Return (x, y) of the center of cell containing provided text 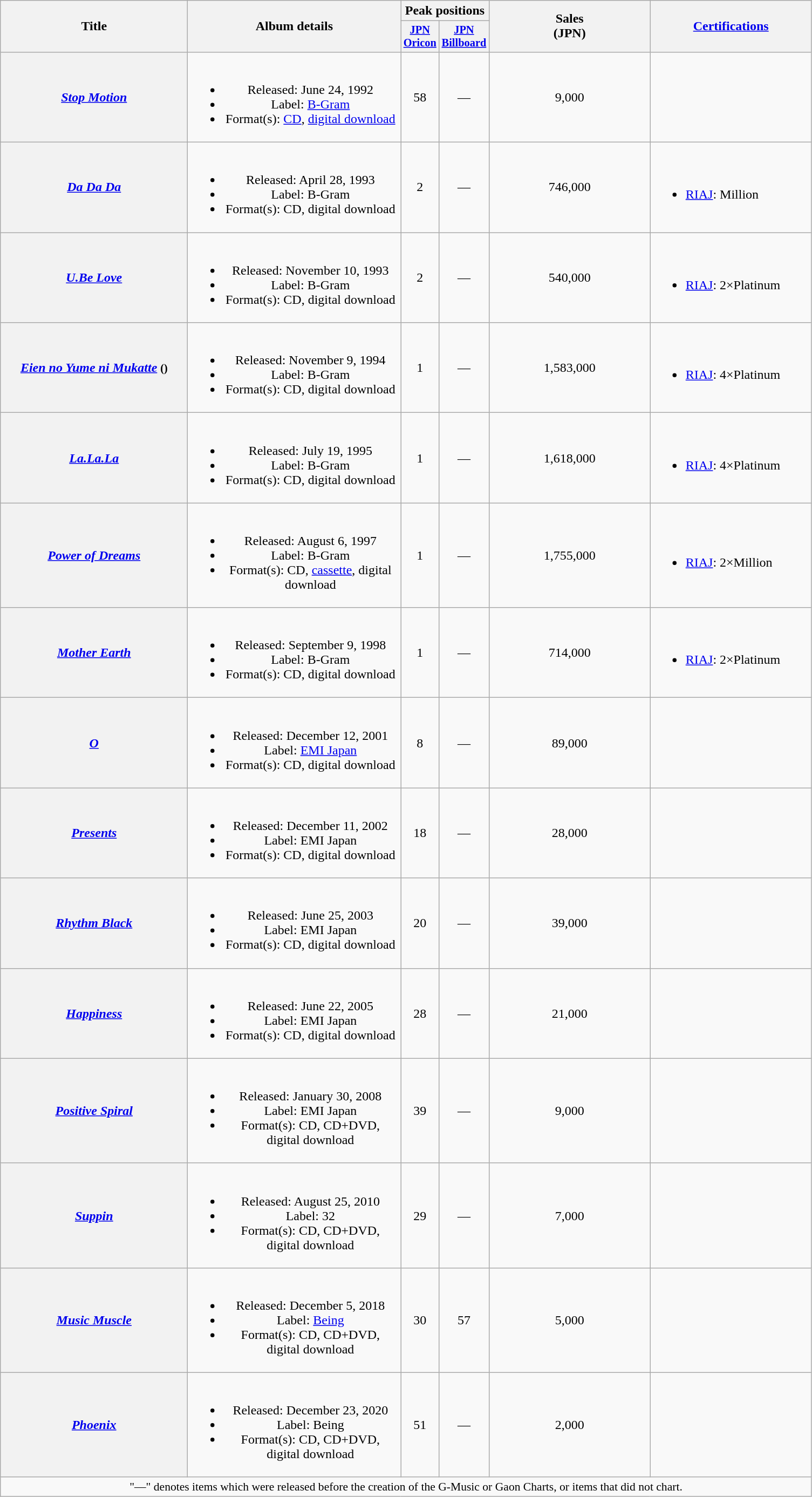
Peak positions (445, 11)
Phoenix (94, 1425)
Album details (295, 26)
30 (420, 1320)
57 (464, 1320)
20 (420, 923)
Power of Dreams (94, 555)
Released: June 22, 2005Label: EMI JapanFormat(s): CD, digital download (295, 1013)
1,583,000 (570, 368)
Released: December 11, 2002Label: EMI JapanFormat(s): CD, digital download (295, 833)
Suppin (94, 1215)
Released: January 30, 2008Label: EMI JapanFormat(s): CD, CD+DVD, digital download (295, 1111)
Released: July 19, 1995Label: B-GramFormat(s): CD, digital download (295, 458)
28 (420, 1013)
5,000 (570, 1320)
39 (420, 1111)
18 (420, 833)
RIAJ: 2×Million (731, 555)
2,000 (570, 1425)
O (94, 743)
Sales(JPN) (570, 26)
Released: June 24, 1992Label: B-GramFormat(s): CD, digital download (295, 97)
Music Muscle (94, 1320)
540,000 (570, 277)
21,000 (570, 1013)
RIAJ: Million (731, 188)
Mother Earth (94, 653)
29 (420, 1215)
746,000 (570, 188)
Released: April 28, 1993Label: B-GramFormat(s): CD, digital download (295, 188)
51 (420, 1425)
39,000 (570, 923)
Da Da Da (94, 188)
Released: November 10, 1993Label: B-GramFormat(s): CD, digital download (295, 277)
JPNBillboard (464, 37)
Eien no Yume ni Mukatte () (94, 368)
Released: December 23, 2020Label: BeingFormat(s): CD, CD+DVD, digital download (295, 1425)
8 (420, 743)
La.La.La (94, 458)
7,000 (570, 1215)
Stop Motion (94, 97)
1,755,000 (570, 555)
Released: August 6, 1997Label: B-GramFormat(s): CD, cassette, digital download (295, 555)
58 (420, 97)
1,618,000 (570, 458)
714,000 (570, 653)
Presents (94, 833)
Certifications (731, 26)
Released: December 12, 2001Label: EMI JapanFormat(s): CD, digital download (295, 743)
Rhythm Black (94, 923)
Released: June 25, 2003Label: EMI JapanFormat(s): CD, digital download (295, 923)
Released: August 25, 2010Label: 32Format(s): CD, CD+DVD, digital download (295, 1215)
89,000 (570, 743)
28,000 (570, 833)
U.Be Love (94, 277)
Released: September 9, 1998Label: B-GramFormat(s): CD, digital download (295, 653)
"—" denotes items which were released before the creation of the G-Music or Gaon Charts, or items that did not chart. (406, 1487)
JPNOricon (420, 37)
Happiness (94, 1013)
Released: December 5, 2018Label: BeingFormat(s): CD, CD+DVD, digital download (295, 1320)
Title (94, 26)
Released: November 9, 1994Label: B-GramFormat(s): CD, digital download (295, 368)
Positive Spiral (94, 1111)
